Output the [x, y] coordinate of the center of the cell containing the given text.  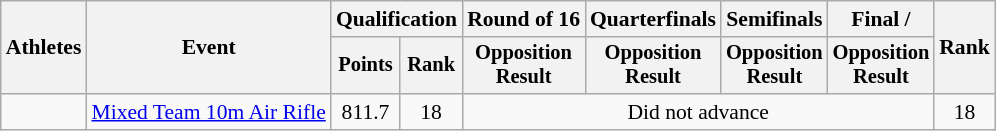
Quarterfinals [653, 19]
Points [366, 66]
Mixed Team 10m Air Rifle [208, 112]
Qualification [396, 19]
Did not advance [698, 112]
Athletes [44, 48]
Semifinals [774, 19]
Final / [882, 19]
Event [208, 48]
Round of 16 [524, 19]
811.7 [366, 112]
